Provide the (X, Y) coordinate of the cell's center where the given text is located.  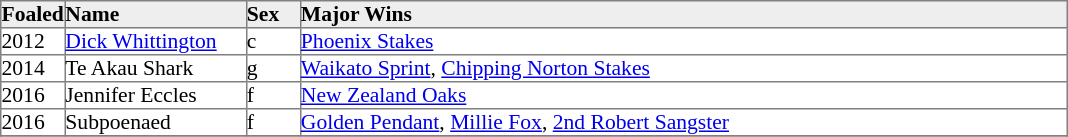
Waikato Sprint, Chipping Norton Stakes (683, 68)
2012 (33, 42)
Sex (273, 14)
g (273, 68)
Dick Whittington (156, 42)
Name (156, 14)
Subpoenaed (156, 122)
Phoenix Stakes (683, 42)
c (273, 42)
Golden Pendant, Millie Fox, 2nd Robert Sangster (683, 122)
Te Akau Shark (156, 68)
Foaled (33, 14)
Jennifer Eccles (156, 96)
2014 (33, 68)
Major Wins (683, 14)
New Zealand Oaks (683, 96)
